Capture the cell that displays the provided text and extract its [x, y] central coordinate. 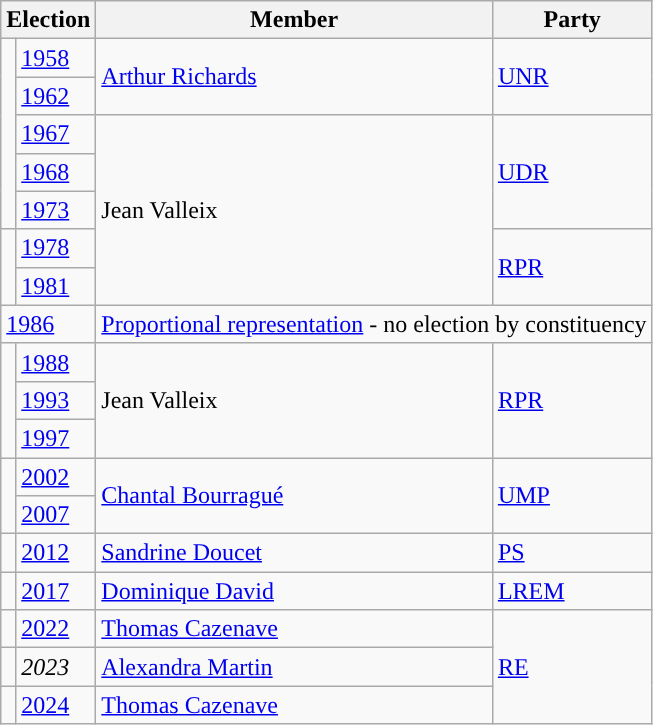
Election [48, 20]
Chantal Bourragué [294, 496]
1962 [56, 96]
1973 [56, 210]
1986 [48, 324]
2007 [56, 515]
2002 [56, 477]
Arthur Richards [294, 77]
UDR [572, 172]
Party [572, 20]
UMP [572, 496]
RE [572, 667]
1997 [56, 438]
2017 [56, 591]
Member [294, 20]
LREM [572, 591]
PS [572, 553]
UNR [572, 77]
1978 [56, 248]
2022 [56, 629]
2012 [56, 553]
1988 [56, 362]
Alexandra Martin [294, 667]
1967 [56, 134]
Dominique David [294, 591]
2024 [56, 705]
Proportional representation - no election by constituency [374, 324]
Sandrine Doucet [294, 553]
1958 [56, 58]
1968 [56, 172]
1993 [56, 400]
1981 [56, 286]
2023 [56, 667]
